Determine the (x, y) coordinate at the center of the cell enclosing the given text.  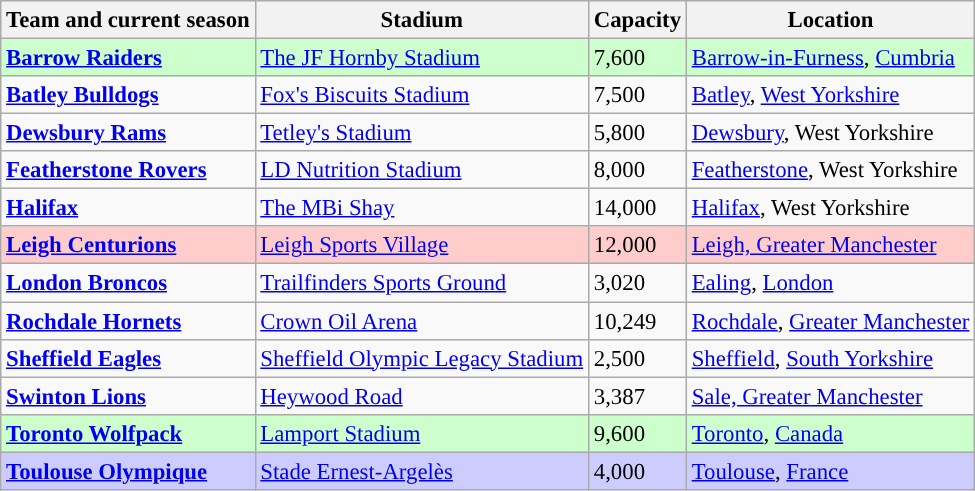
Stadium (422, 20)
Heywood Road (422, 396)
7,500 (637, 95)
Toulouse Olympique (128, 471)
9,600 (637, 433)
Sheffield Eagles (128, 358)
Batley, West Yorkshire (830, 95)
2,500 (637, 358)
7,600 (637, 58)
3,387 (637, 396)
Rochdale Hornets (128, 321)
London Broncos (128, 283)
The JF Hornby Stadium (422, 58)
Tetley's Stadium (422, 133)
8,000 (637, 170)
Trailfinders Sports Ground (422, 283)
LD Nutrition Stadium (422, 170)
Location (830, 20)
12,000 (637, 245)
Toulouse, France (830, 471)
Barrow Raiders (128, 58)
3,020 (637, 283)
Halifax, West Yorkshire (830, 208)
Swinton Lions (128, 396)
Lamport Stadium (422, 433)
Toronto, Canada (830, 433)
Featherstone Rovers (128, 170)
Stade Ernest-Argelès (422, 471)
10,249 (637, 321)
Sale, Greater Manchester (830, 396)
Capacity (637, 20)
Barrow-in-Furness, Cumbria (830, 58)
Dewsbury Rams (128, 133)
Leigh Sports Village (422, 245)
Batley Bulldogs (128, 95)
Featherstone, West Yorkshire (830, 170)
4,000 (637, 471)
Leigh Centurions (128, 245)
Ealing, London (830, 283)
Halifax (128, 208)
5,800 (637, 133)
The MBi Shay (422, 208)
Leigh, Greater Manchester (830, 245)
Fox's Biscuits Stadium (422, 95)
Sheffield Olympic Legacy Stadium (422, 358)
Rochdale, Greater Manchester (830, 321)
Crown Oil Arena (422, 321)
14,000 (637, 208)
Dewsbury, West Yorkshire (830, 133)
Sheffield, South Yorkshire (830, 358)
Toronto Wolfpack (128, 433)
Team and current season (128, 20)
